Extract the [X, Y] coordinate from the center of the cell holding the provided text.  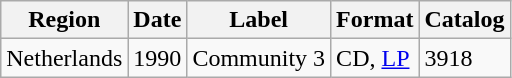
1990 [158, 58]
Region [64, 20]
Catalog [464, 20]
Date [158, 20]
Community 3 [259, 58]
Format [375, 20]
Label [259, 20]
Netherlands [64, 58]
3918 [464, 58]
CD, LP [375, 58]
